Detect which cell encompasses the target text, then output its (x, y) center coordinate. 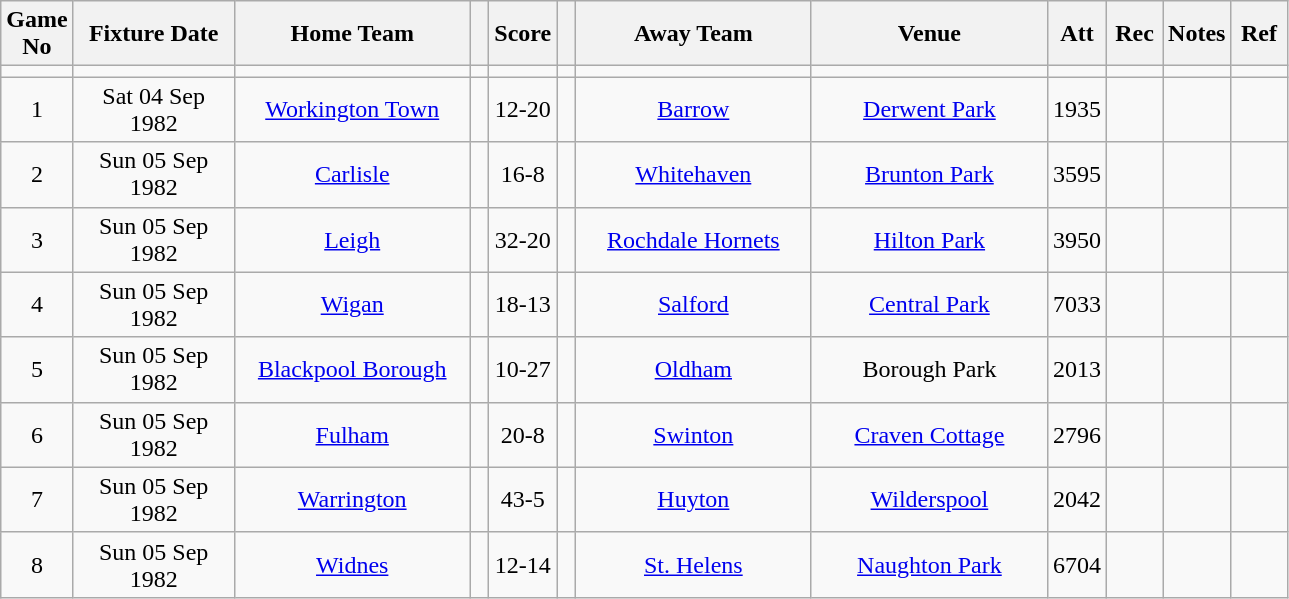
2 (37, 174)
Barrow (693, 110)
Home Team (352, 34)
Brunton Park (929, 174)
Wilderspool (929, 500)
32-20 (523, 240)
3595 (1076, 174)
4 (37, 304)
2042 (1076, 500)
Att (1076, 34)
3 (37, 240)
6704 (1076, 564)
Workington Town (352, 110)
Derwent Park (929, 110)
Oldham (693, 370)
Sat 04 Sep 1982 (154, 110)
St. Helens (693, 564)
Hilton Park (929, 240)
Fixture Date (154, 34)
8 (37, 564)
3950 (1076, 240)
7033 (1076, 304)
Carlisle (352, 174)
Wigan (352, 304)
2013 (1076, 370)
Whitehaven (693, 174)
10-27 (523, 370)
12-14 (523, 564)
Leigh (352, 240)
Ref (1259, 34)
Borough Park (929, 370)
Salford (693, 304)
Warrington (352, 500)
Central Park (929, 304)
Notes (1197, 34)
6 (37, 434)
Fulham (352, 434)
18-13 (523, 304)
Rec (1135, 34)
Naughton Park (929, 564)
1 (37, 110)
Venue (929, 34)
1935 (1076, 110)
Widnes (352, 564)
Rochdale Hornets (693, 240)
Huyton (693, 500)
12-20 (523, 110)
2796 (1076, 434)
43-5 (523, 500)
Craven Cottage (929, 434)
16-8 (523, 174)
5 (37, 370)
7 (37, 500)
Game No (37, 34)
Away Team (693, 34)
Score (523, 34)
20-8 (523, 434)
Blackpool Borough (352, 370)
Swinton (693, 434)
